Provide the [X, Y] coordinate of the cell's center where the given text is located.  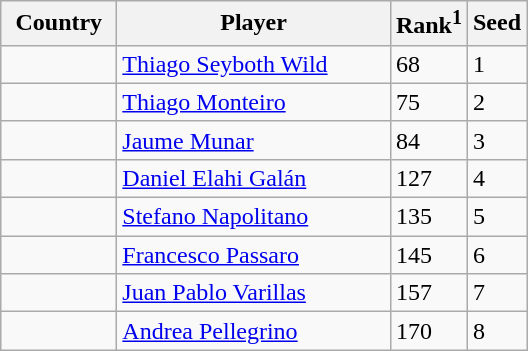
Andrea Pellegrino [254, 331]
Seed [496, 24]
2 [496, 102]
4 [496, 178]
170 [428, 331]
Juan Pablo Varillas [254, 293]
157 [428, 293]
Rank1 [428, 24]
8 [496, 331]
84 [428, 140]
68 [428, 64]
5 [496, 217]
135 [428, 217]
145 [428, 255]
Player [254, 24]
7 [496, 293]
Francesco Passaro [254, 255]
3 [496, 140]
Thiago Monteiro [254, 102]
Jaume Munar [254, 140]
Daniel Elahi Galán [254, 178]
127 [428, 178]
Stefano Napolitano [254, 217]
6 [496, 255]
75 [428, 102]
Country [59, 24]
Thiago Seyboth Wild [254, 64]
1 [496, 64]
